Extract the [x, y] coordinate from the center of the cell holding the provided text.  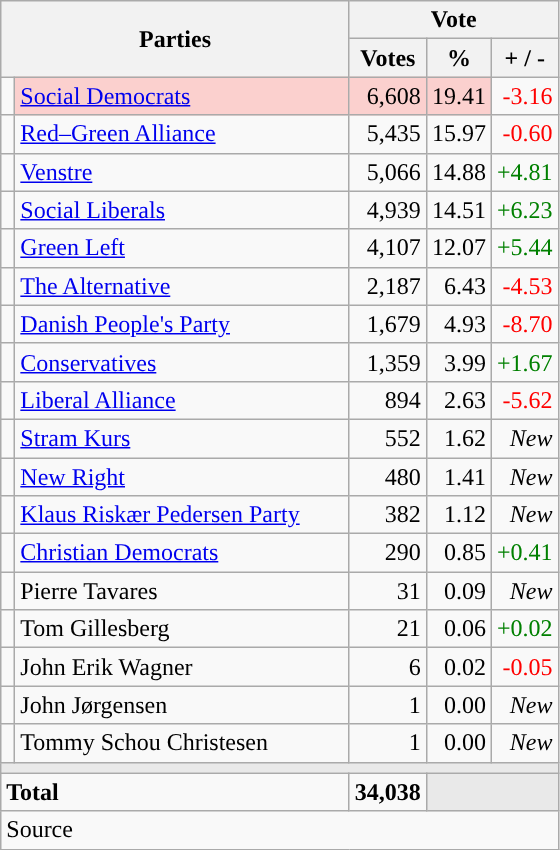
Votes [388, 58]
Red–Green Alliance [182, 134]
+1.67 [524, 362]
-5.62 [524, 400]
Parties [176, 39]
+0.41 [524, 553]
15.97 [458, 134]
+0.02 [524, 629]
Green Left [182, 248]
21 [388, 629]
+ / - [524, 58]
1.12 [458, 515]
4.93 [458, 324]
Tommy Schou Christesen [182, 743]
New Right [182, 477]
5,066 [388, 172]
6 [388, 667]
382 [388, 515]
-4.53 [524, 286]
552 [388, 438]
5,435 [388, 134]
-0.05 [524, 667]
290 [388, 553]
Social Liberals [182, 210]
Conservatives [182, 362]
Vote [454, 20]
0.02 [458, 667]
Total [176, 792]
The Alternative [182, 286]
Social Democrats [182, 96]
Christian Democrats [182, 553]
0.09 [458, 591]
14.88 [458, 172]
6,608 [388, 96]
Danish People's Party [182, 324]
2,187 [388, 286]
4,107 [388, 248]
6.43 [458, 286]
John Jørgensen [182, 705]
Pierre Tavares [182, 591]
31 [388, 591]
4,939 [388, 210]
1,359 [388, 362]
19.41 [458, 96]
-8.70 [524, 324]
+4.81 [524, 172]
14.51 [458, 210]
1,679 [388, 324]
Source [280, 830]
34,038 [388, 792]
Venstre [182, 172]
Tom Gillesberg [182, 629]
John Erik Wagner [182, 667]
+6.23 [524, 210]
Stram Kurs [182, 438]
Liberal Alliance [182, 400]
0.85 [458, 553]
1.62 [458, 438]
12.07 [458, 248]
% [458, 58]
2.63 [458, 400]
Klaus Riskær Pedersen Party [182, 515]
+5.44 [524, 248]
-3.16 [524, 96]
480 [388, 477]
3.99 [458, 362]
0.06 [458, 629]
-0.60 [524, 134]
1.41 [458, 477]
894 [388, 400]
